Pinpoint the cell where the given text exists, returning its (x, y) midpoint coordinate. 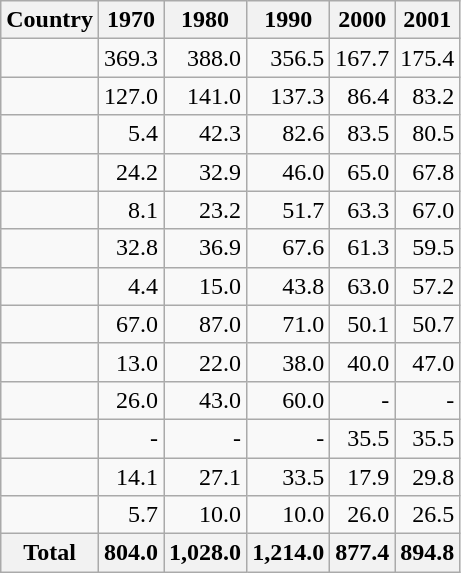
804.0 (130, 553)
137.3 (288, 96)
175.4 (428, 58)
50.1 (362, 324)
59.5 (428, 248)
71.0 (288, 324)
369.3 (130, 58)
50.7 (428, 324)
63.3 (362, 210)
23.2 (206, 210)
63.0 (362, 286)
356.5 (288, 58)
83.2 (428, 96)
141.0 (206, 96)
1,214.0 (288, 553)
61.3 (362, 248)
57.2 (428, 286)
47.0 (428, 362)
1980 (206, 20)
32.8 (130, 248)
1990 (288, 20)
27.1 (206, 477)
5.4 (130, 134)
Total (50, 553)
38.0 (288, 362)
32.9 (206, 172)
13.0 (130, 362)
29.8 (428, 477)
36.9 (206, 248)
4.4 (130, 286)
26.5 (428, 515)
894.8 (428, 553)
82.6 (288, 134)
65.0 (362, 172)
2001 (428, 20)
67.8 (428, 172)
127.0 (130, 96)
Country (50, 20)
8.1 (130, 210)
43.0 (206, 400)
86.4 (362, 96)
60.0 (288, 400)
87.0 (206, 324)
15.0 (206, 286)
33.5 (288, 477)
17.9 (362, 477)
388.0 (206, 58)
877.4 (362, 553)
42.3 (206, 134)
80.5 (428, 134)
24.2 (130, 172)
83.5 (362, 134)
51.7 (288, 210)
46.0 (288, 172)
43.8 (288, 286)
2000 (362, 20)
22.0 (206, 362)
40.0 (362, 362)
1970 (130, 20)
167.7 (362, 58)
5.7 (130, 515)
1,028.0 (206, 553)
67.6 (288, 248)
14.1 (130, 477)
